Capture the cell that displays the provided text and extract its [x, y] central coordinate. 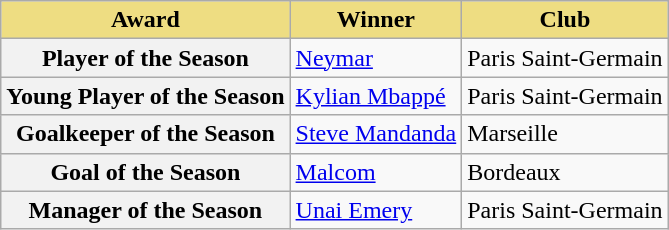
Award [146, 20]
Player of the Season [146, 58]
Neymar [376, 58]
Marseille [565, 134]
Kylian Mbappé [376, 96]
Young Player of the Season [146, 96]
Goalkeeper of the Season [146, 134]
Unai Emery [376, 210]
Steve Mandanda [376, 134]
Bordeaux [565, 172]
Manager of the Season [146, 210]
Club [565, 20]
Malcom [376, 172]
Winner [376, 20]
Goal of the Season [146, 172]
